Scan for the cell matching the given text and deliver its (X, Y) coordinate at center. 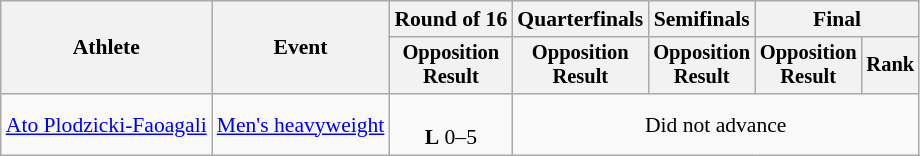
Men's heavyweight (301, 124)
Athlete (106, 48)
Quarterfinals (580, 19)
Event (301, 48)
L 0–5 (450, 124)
Ato Plodzicki-Faoagali (106, 124)
Final (837, 19)
Round of 16 (450, 19)
Did not advance (716, 124)
Semifinals (702, 19)
Rank (890, 66)
